Identify which cell holds the provided text, then report its (x, y) central coordinate. 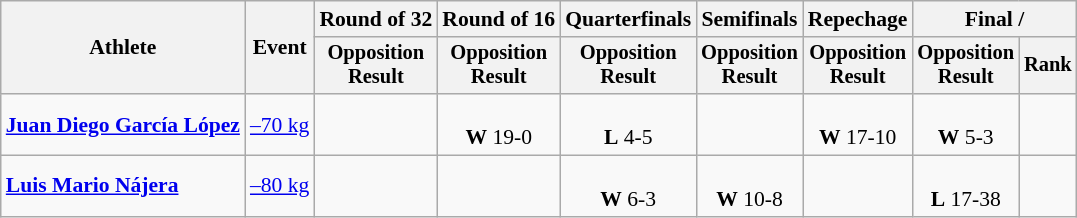
Repechage (858, 19)
W 5-3 (966, 124)
–70 kg (280, 124)
Luis Mario Nájera (123, 186)
Athlete (123, 48)
Round of 16 (498, 19)
Round of 32 (376, 19)
W 6-3 (628, 186)
W 10-8 (750, 186)
L 17-38 (966, 186)
W 17-10 (858, 124)
Final / (994, 19)
W 19-0 (498, 124)
Quarterfinals (628, 19)
Semifinals (750, 19)
–80 kg (280, 186)
L 4-5 (628, 124)
Event (280, 48)
Rank (1048, 66)
Juan Diego García López (123, 124)
